Return [X, Y] of the center of cell containing provided text 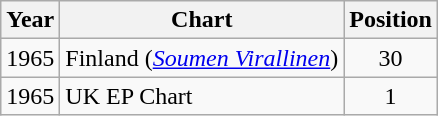
Year [30, 20]
UK EP Chart [202, 96]
Finland (Soumen Virallinen) [202, 58]
1 [391, 96]
Position [391, 20]
30 [391, 58]
Chart [202, 20]
